Pinpoint the cell where the given text exists, returning its [X, Y] midpoint coordinate. 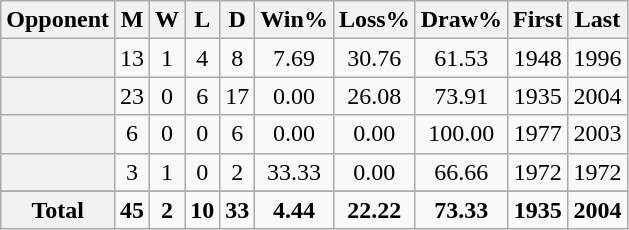
Draw% [461, 20]
73.91 [461, 96]
1948 [538, 58]
23 [132, 96]
2003 [598, 134]
30.76 [374, 58]
100.00 [461, 134]
1977 [538, 134]
W [168, 20]
Last [598, 20]
M [132, 20]
7.69 [294, 58]
4 [202, 58]
Total [58, 210]
13 [132, 58]
Opponent [58, 20]
66.66 [461, 172]
33.33 [294, 172]
Loss% [374, 20]
3 [132, 172]
61.53 [461, 58]
1996 [598, 58]
L [202, 20]
45 [132, 210]
D [238, 20]
4.44 [294, 210]
Win% [294, 20]
73.33 [461, 210]
10 [202, 210]
First [538, 20]
26.08 [374, 96]
33 [238, 210]
17 [238, 96]
22.22 [374, 210]
8 [238, 58]
